Find where the given text appears and provide that cell's center as (X, Y) coordinate. 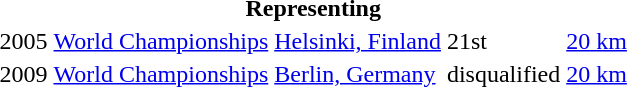
Helsinki, Finland (358, 41)
World Championships (161, 41)
21st (503, 41)
